Return [x, y] of the center of cell containing provided text 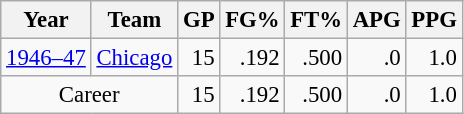
Team [134, 20]
FG% [252, 20]
Chicago [134, 58]
GP [199, 20]
1946–47 [46, 58]
APG [376, 20]
Year [46, 20]
PPG [434, 20]
Career [90, 95]
FT% [316, 20]
